Detect which cell encompasses the target text, then output its [X, Y] center coordinate. 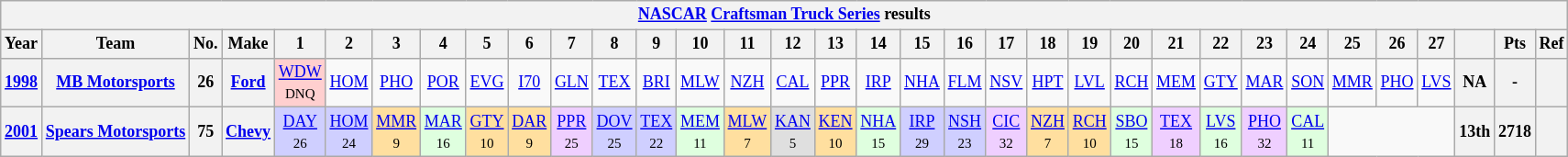
14 [878, 44]
LVS16 [1220, 132]
Chevy [248, 132]
MLW [701, 83]
RCH [1132, 83]
NASCAR Craftsman Truck Series results [785, 15]
MLW7 [746, 132]
9 [657, 44]
2 [348, 44]
GTY10 [487, 132]
POR [443, 83]
DOV25 [614, 132]
GTY [1220, 83]
21 [1176, 44]
MEM [1176, 83]
11 [746, 44]
7 [572, 44]
IRP [878, 83]
CAL11 [1308, 132]
KAN5 [793, 132]
MMR9 [396, 132]
LVL [1089, 83]
NSH23 [965, 132]
13th [1474, 132]
75 [205, 132]
17 [1007, 44]
PPR [835, 83]
13 [835, 44]
DAY26 [300, 132]
MAR [1264, 83]
20 [1132, 44]
CAL [793, 83]
SBO15 [1132, 132]
Ref [1551, 44]
18 [1048, 44]
MAR16 [443, 132]
Pts [1515, 44]
FLM [965, 83]
4 [443, 44]
TEX22 [657, 132]
24 [1308, 44]
NHA15 [878, 132]
NA [1474, 83]
Team [116, 44]
HOM24 [348, 132]
Make [248, 44]
EVG [487, 83]
GLN [572, 83]
NSV [1007, 83]
DAR9 [530, 132]
1 [300, 44]
IRP29 [922, 132]
23 [1264, 44]
6 [530, 44]
12 [793, 44]
KEN10 [835, 132]
NZH7 [1048, 132]
NZH [746, 83]
SON [1308, 83]
15 [922, 44]
Spears Motorsports [116, 132]
HPT [1048, 83]
MEM11 [701, 132]
1998 [22, 83]
PPR25 [572, 132]
LVS [1436, 83]
- [1515, 83]
BRI [657, 83]
WDWDNQ [300, 83]
22 [1220, 44]
NHA [922, 83]
TEX18 [1176, 132]
19 [1089, 44]
2718 [1515, 132]
16 [965, 44]
No. [205, 44]
27 [1436, 44]
3 [396, 44]
8 [614, 44]
I70 [530, 83]
MB Motorsports [116, 83]
MMR [1352, 83]
TEX [614, 83]
CIC32 [1007, 132]
Year [22, 44]
HOM [348, 83]
5 [487, 44]
Ford [248, 83]
10 [701, 44]
2001 [22, 132]
25 [1352, 44]
RCH10 [1089, 132]
PHO32 [1264, 132]
